From the cell containing the given text, extract its center point as [X, Y] coordinate. 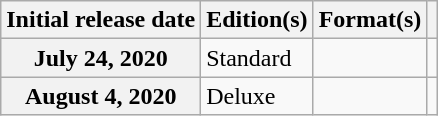
August 4, 2020 [101, 96]
Initial release date [101, 20]
July 24, 2020 [101, 58]
Deluxe [257, 96]
Format(s) [370, 20]
Edition(s) [257, 20]
Standard [257, 58]
